Locate the cell with the specified text and output its [X, Y] center coordinate. 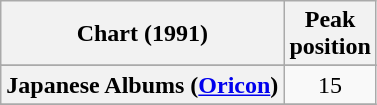
15 [330, 85]
Japanese Albums (Oricon) [142, 85]
Peakposition [330, 34]
Chart (1991) [142, 34]
